Return the (X, Y) coordinate for the center point of the cell that contains the specified text.  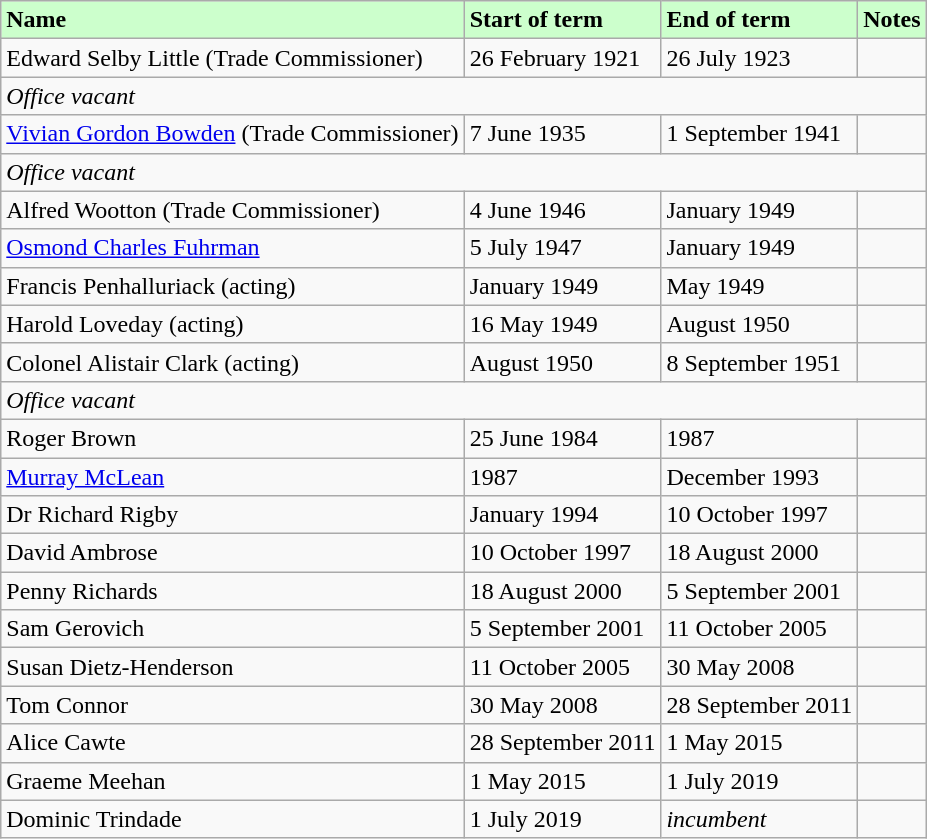
May 1949 (760, 286)
Dominic Trindade (232, 819)
Susan Dietz-Henderson (232, 667)
incumbent (760, 819)
Edward Selby Little (Trade Commissioner) (232, 58)
7 June 1935 (562, 134)
Alice Cawte (232, 743)
Colonel Alistair Clark (acting) (232, 362)
Name (232, 20)
Tom Connor (232, 705)
Vivian Gordon Bowden (Trade Commissioner) (232, 134)
Harold Loveday (acting) (232, 324)
Start of term (562, 20)
25 June 1984 (562, 438)
5 July 1947 (562, 248)
Murray McLean (232, 477)
Dr Richard Rigby (232, 515)
Notes (892, 20)
Osmond Charles Fuhrman (232, 248)
End of term (760, 20)
8 September 1951 (760, 362)
Alfred Wootton (Trade Commissioner) (232, 210)
Francis Penhalluriack (acting) (232, 286)
David Ambrose (232, 553)
Graeme Meehan (232, 781)
Sam Gerovich (232, 629)
December 1993 (760, 477)
16 May 1949 (562, 324)
Roger Brown (232, 438)
January 1994 (562, 515)
26 July 1923 (760, 58)
26 February 1921 (562, 58)
4 June 1946 (562, 210)
1 September 1941 (760, 134)
Penny Richards (232, 591)
